Scan for the cell matching the given text and deliver its (x, y) coordinate at center. 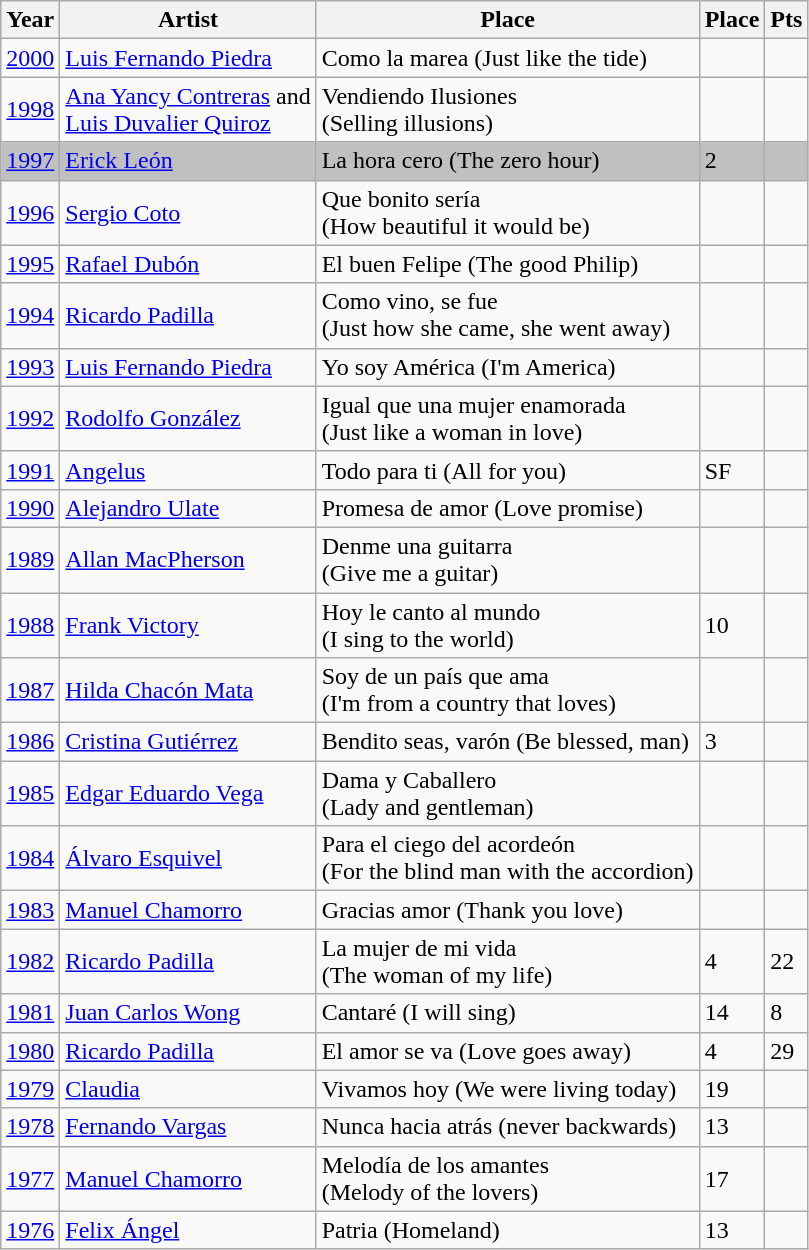
Vendiendo Ilusiones(Selling illusions) (508, 110)
Frank Victory (188, 624)
1980 (30, 1051)
2000 (30, 58)
Todo para ti (All for you) (508, 470)
Ana Yancy Contreras andLuis Duvalier Quiroz (188, 110)
Cristina Gutiérrez (188, 742)
1987 (30, 690)
El amor se va (Love goes away) (508, 1051)
La hora cero (The zero hour) (508, 161)
1985 (30, 794)
Dama y Caballero(Lady and gentleman) (508, 794)
Promesa de amor (Love promise) (508, 508)
Hoy le canto al mundo(I sing to the world) (508, 624)
Artist (188, 20)
1979 (30, 1089)
10 (732, 624)
1976 (30, 1230)
1991 (30, 470)
Bendito seas, varón (Be blessed, man) (508, 742)
1993 (30, 367)
8 (786, 1013)
2 (732, 161)
Angelus (188, 470)
Rodolfo González (188, 418)
Vivamos hoy (We were living today) (508, 1089)
Erick León (188, 161)
1977 (30, 1178)
1978 (30, 1127)
Juan Carlos Wong (188, 1013)
1998 (30, 110)
Como la marea (Just like the tide) (508, 58)
1994 (30, 316)
Sergio Coto (188, 212)
Para el ciego del acordeón(For the blind man with the accordion) (508, 858)
14 (732, 1013)
1992 (30, 418)
22 (786, 962)
1988 (30, 624)
Fernando Vargas (188, 1127)
29 (786, 1051)
Álvaro Esquivel (188, 858)
Cantaré (I will sing) (508, 1013)
Soy de un país que ama(I'm from a country that loves) (508, 690)
Como vino, se fue(Just how she came, she went away) (508, 316)
Que bonito sería(How beautiful it would be) (508, 212)
1982 (30, 962)
1981 (30, 1013)
1997 (30, 161)
1995 (30, 264)
Denme una guitarra(Give me a guitar) (508, 560)
Rafael Dubón (188, 264)
1990 (30, 508)
Year (30, 20)
SF (732, 470)
1983 (30, 910)
Allan MacPherson (188, 560)
Pts (786, 20)
1989 (30, 560)
El buen Felipe (The good Philip) (508, 264)
Felix Ángel (188, 1230)
19 (732, 1089)
Claudia (188, 1089)
Melodía de los amantes(Melody of the lovers) (508, 1178)
Edgar Eduardo Vega (188, 794)
Igual que una mujer enamorada(Just like a woman in love) (508, 418)
La mujer de mi vida(The woman of my life) (508, 962)
3 (732, 742)
1984 (30, 858)
Hilda Chacón Mata (188, 690)
Nunca hacia atrás (never backwards) (508, 1127)
17 (732, 1178)
1996 (30, 212)
Gracias amor (Thank you love) (508, 910)
Alejandro Ulate (188, 508)
1986 (30, 742)
Yo soy América (I'm America) (508, 367)
Patria (Homeland) (508, 1230)
